Output the [X, Y] coordinate of the center of the cell containing the given text.  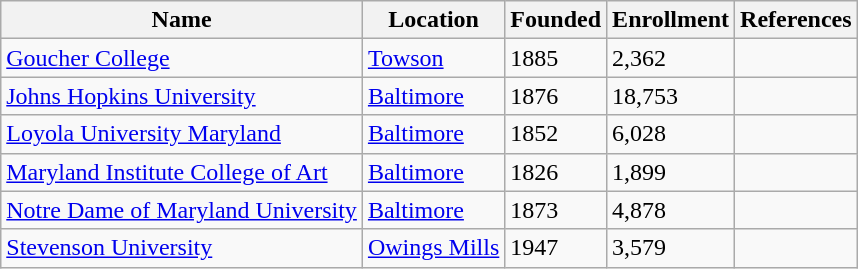
1,899 [671, 172]
Name [182, 20]
6,028 [671, 134]
Goucher College [182, 58]
1873 [556, 210]
References [796, 20]
Owings Mills [433, 248]
18,753 [671, 96]
1826 [556, 172]
4,878 [671, 210]
Maryland Institute College of Art [182, 172]
1852 [556, 134]
Johns Hopkins University [182, 96]
Founded [556, 20]
3,579 [671, 248]
1947 [556, 248]
2,362 [671, 58]
Stevenson University [182, 248]
Notre Dame of Maryland University [182, 210]
Towson [433, 58]
1876 [556, 96]
Loyola University Maryland [182, 134]
Location [433, 20]
Enrollment [671, 20]
1885 [556, 58]
